Locate the cell with the specified text and output its [x, y] center coordinate. 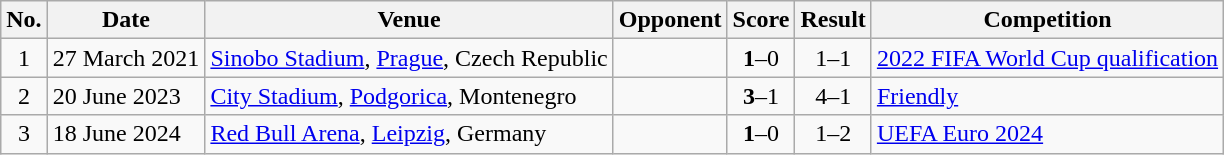
4–1 [833, 96]
18 June 2024 [126, 134]
Red Bull Arena, Leipzig, Germany [409, 134]
No. [24, 20]
20 June 2023 [126, 96]
Competition [1047, 20]
1–1 [833, 58]
2 [24, 96]
1 [24, 58]
City Stadium, Podgorica, Montenegro [409, 96]
3 [24, 134]
1–2 [833, 134]
Result [833, 20]
Opponent [670, 20]
Friendly [1047, 96]
UEFA Euro 2024 [1047, 134]
Date [126, 20]
Venue [409, 20]
2022 FIFA World Cup qualification [1047, 58]
3–1 [761, 96]
27 March 2021 [126, 58]
Sinobo Stadium, Prague, Czech Republic [409, 58]
Score [761, 20]
